Scan for the cell matching the given text and deliver its [x, y] coordinate at center. 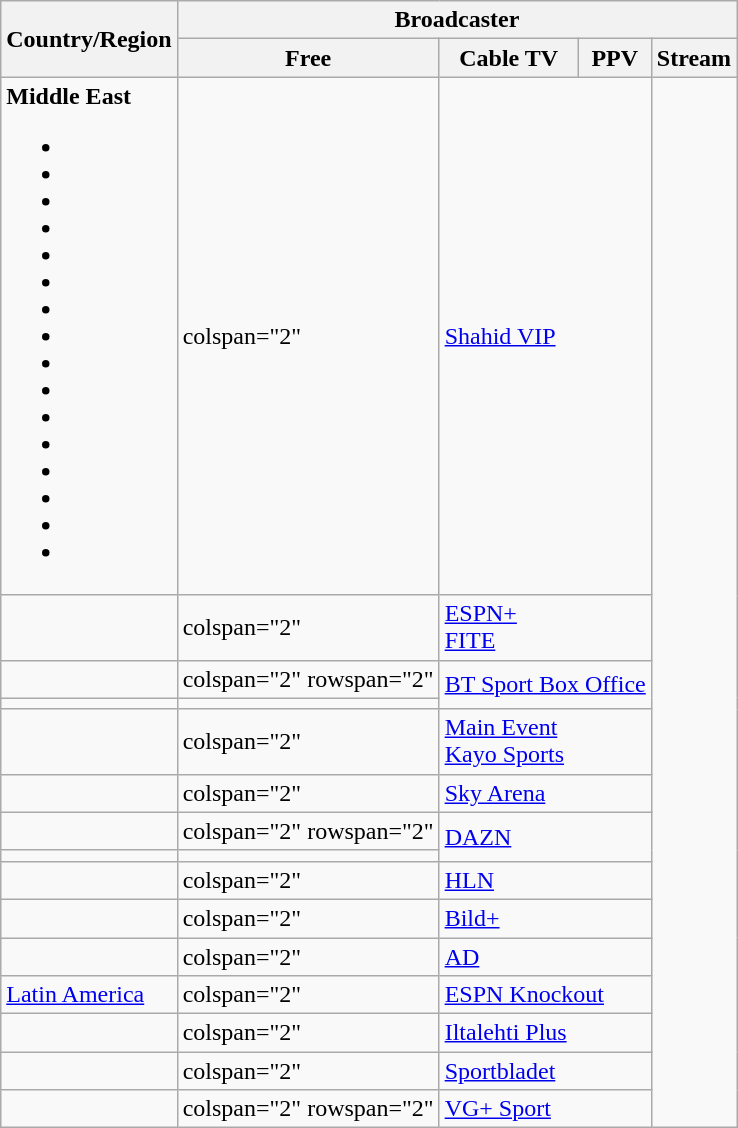
PPV [614, 58]
ESPN+ FITE [545, 628]
HLN [545, 880]
BT Sport Box Office [545, 684]
Country/Region [89, 39]
Latin America [89, 995]
Broadcaster [456, 20]
Bild+ [545, 918]
ESPN Knockout [545, 995]
AD [545, 957]
DAZN [545, 836]
Shahid VIP [545, 336]
Free [308, 58]
Iltalehti Plus [545, 1033]
VG+ Sport [545, 1109]
Cable TV [508, 58]
Main Event Kayo Sports [545, 742]
Sportbladet [545, 1071]
Stream [694, 58]
Sky Arena [545, 793]
Middle East [89, 336]
